Scan for the cell matching the given text and deliver its [X, Y] coordinate at center. 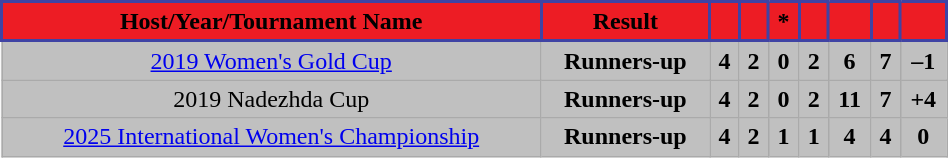
Host/Year/Tournament Name [272, 22]
2019 Women's Gold Cup [272, 60]
2025 International Women's Championship [272, 137]
+4 [923, 99]
11 [850, 99]
2019 Nadezhda Cup [272, 99]
6 [850, 60]
–1 [923, 60]
* [784, 22]
Result [626, 22]
